Extract the (x, y) coordinate from the center of the cell holding the provided text.  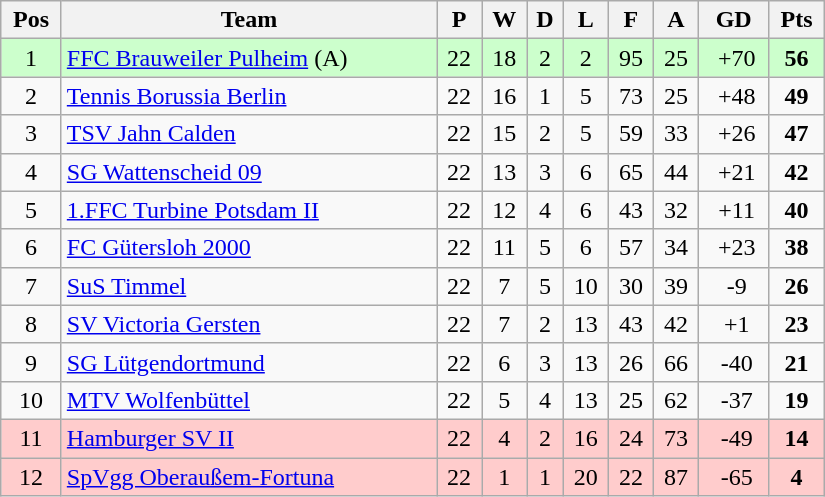
47 (796, 134)
32 (676, 210)
18 (504, 58)
87 (676, 477)
TSV Jahn Calden (248, 134)
FC Gütersloh 2000 (248, 248)
W (504, 20)
A (676, 20)
P (460, 20)
-65 (734, 477)
Tennis Borussia Berlin (248, 96)
-9 (734, 286)
66 (676, 362)
SV Victoria Gersten (248, 324)
Hamburger SV II (248, 438)
SpVgg Oberaußem-Fortuna (248, 477)
9 (32, 362)
D (546, 20)
19 (796, 400)
56 (796, 58)
+70 (734, 58)
14 (796, 438)
Pts (796, 20)
49 (796, 96)
95 (630, 58)
1.FFC Turbine Potsdam II (248, 210)
44 (676, 172)
+11 (734, 210)
+1 (734, 324)
MTV Wolfenbüttel (248, 400)
34 (676, 248)
Pos (32, 20)
21 (796, 362)
40 (796, 210)
-40 (734, 362)
+26 (734, 134)
SG Wattenscheid 09 (248, 172)
FFC Brauweiler Pulheim (A) (248, 58)
38 (796, 248)
F (630, 20)
24 (630, 438)
23 (796, 324)
15 (504, 134)
59 (630, 134)
33 (676, 134)
SG Lütgendortmund (248, 362)
Team (248, 20)
20 (586, 477)
39 (676, 286)
L (586, 20)
SuS Timmel (248, 286)
57 (630, 248)
+21 (734, 172)
-37 (734, 400)
8 (32, 324)
62 (676, 400)
65 (630, 172)
GD (734, 20)
30 (630, 286)
+48 (734, 96)
+23 (734, 248)
-49 (734, 438)
